Provide the (x, y) coordinate of the cell's center where the given text is located.  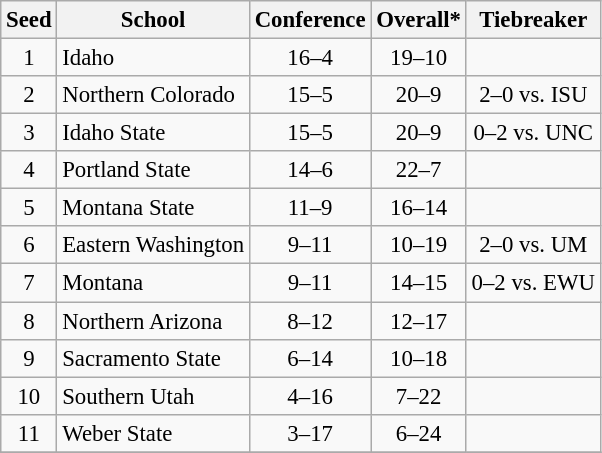
2–0 vs. UM (533, 245)
Montana State (153, 208)
School (153, 20)
11–9 (310, 208)
10 (29, 396)
8 (29, 321)
16–14 (418, 208)
11 (29, 433)
14–15 (418, 283)
Weber State (153, 433)
10–19 (418, 245)
Northern Colorado (153, 95)
9 (29, 358)
Conference (310, 20)
0–2 vs. EWU (533, 283)
6–24 (418, 433)
Overall* (418, 20)
4 (29, 170)
Montana (153, 283)
2 (29, 95)
5 (29, 208)
Idaho State (153, 133)
2–0 vs. ISU (533, 95)
Idaho (153, 58)
14–6 (310, 170)
19–10 (418, 58)
7 (29, 283)
8–12 (310, 321)
1 (29, 58)
Seed (29, 20)
3 (29, 133)
Portland State (153, 170)
12–17 (418, 321)
4–16 (310, 396)
10–18 (418, 358)
0–2 vs. UNC (533, 133)
7–22 (418, 396)
Northern Arizona (153, 321)
6–14 (310, 358)
Tiebreaker (533, 20)
Eastern Washington (153, 245)
3–17 (310, 433)
16–4 (310, 58)
Southern Utah (153, 396)
Sacramento State (153, 358)
22–7 (418, 170)
6 (29, 245)
